Provide the (x, y) coordinate of the cell's center where the given text is located.  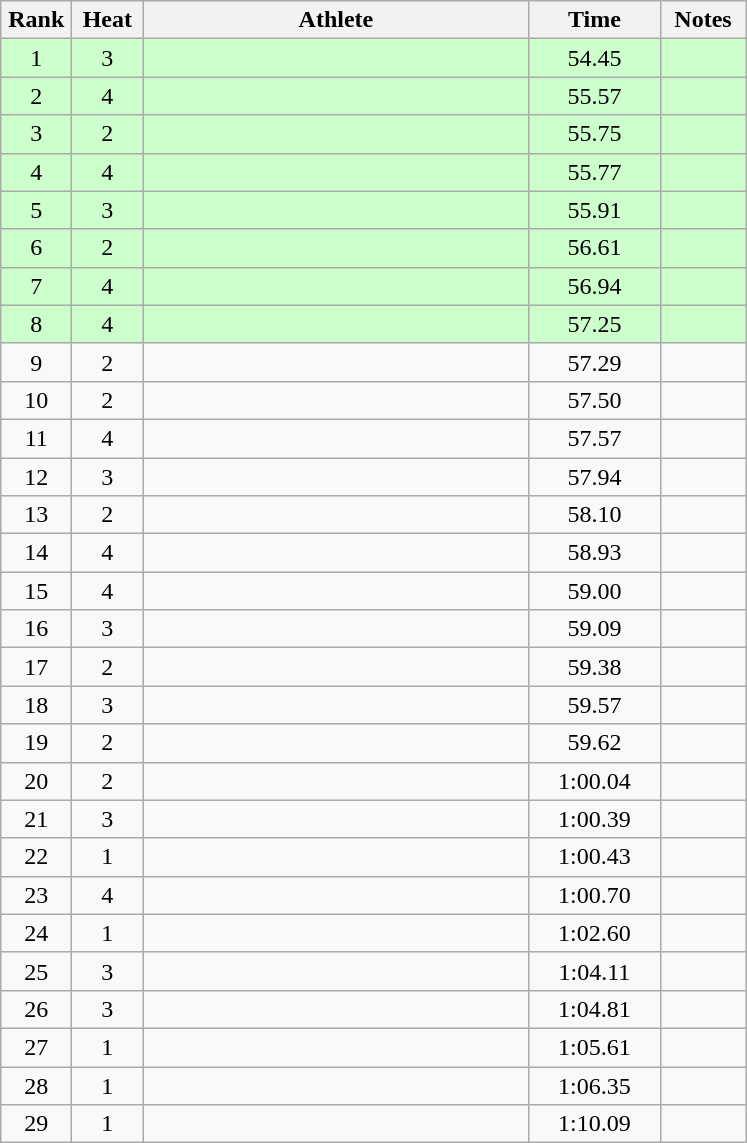
55.91 (594, 210)
Heat (108, 20)
56.61 (594, 248)
6 (36, 248)
1:00.70 (594, 895)
25 (36, 971)
12 (36, 477)
1:10.09 (594, 1124)
26 (36, 1009)
22 (36, 857)
Time (594, 20)
21 (36, 819)
57.94 (594, 477)
19 (36, 743)
Rank (36, 20)
56.94 (594, 286)
16 (36, 629)
1:00.39 (594, 819)
1:05.61 (594, 1047)
57.57 (594, 438)
24 (36, 933)
57.50 (594, 400)
1:04.11 (594, 971)
55.57 (594, 96)
59.57 (594, 705)
59.38 (594, 667)
28 (36, 1085)
57.29 (594, 362)
59.00 (594, 591)
54.45 (594, 58)
17 (36, 667)
13 (36, 515)
1:00.43 (594, 857)
27 (36, 1047)
20 (36, 781)
10 (36, 400)
55.75 (594, 134)
29 (36, 1124)
9 (36, 362)
23 (36, 895)
58.93 (594, 553)
55.77 (594, 172)
18 (36, 705)
7 (36, 286)
1:02.60 (594, 933)
59.62 (594, 743)
59.09 (594, 629)
Athlete (336, 20)
58.10 (594, 515)
5 (36, 210)
Notes (703, 20)
1:00.04 (594, 781)
57.25 (594, 324)
14 (36, 553)
1:04.81 (594, 1009)
1:06.35 (594, 1085)
15 (36, 591)
11 (36, 438)
8 (36, 324)
